Provide the (X, Y) coordinate of the cell's center where the given text is located.  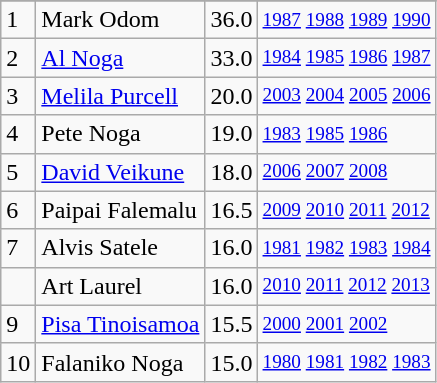
7 (18, 248)
5 (18, 172)
Melila Purcell (120, 96)
18.0 (232, 172)
2010 2011 2012 2013 (346, 286)
6 (18, 210)
10 (18, 362)
2 (18, 58)
2009 2010 2011 2012 (346, 210)
15.5 (232, 324)
33.0 (232, 58)
1983 1985 1986 (346, 134)
2003 2004 2005 2006 (346, 96)
Pisa Tinoisamoa (120, 324)
Alvis Satele (120, 248)
Art Laurel (120, 286)
1981 1982 1983 1984 (346, 248)
Al Noga (120, 58)
15.0 (232, 362)
David Veikune (120, 172)
20.0 (232, 96)
1980 1981 1982 1983 (346, 362)
19.0 (232, 134)
Paipai Falemalu (120, 210)
Pete Noga (120, 134)
2000 2001 2002 (346, 324)
4 (18, 134)
2006 2007 2008 (346, 172)
16.5 (232, 210)
Mark Odom (120, 20)
1987 1988 1989 1990 (346, 20)
36.0 (232, 20)
1984 1985 1986 1987 (346, 58)
1 (18, 20)
9 (18, 324)
Falaniko Noga (120, 362)
3 (18, 96)
